Extract the (x, y) coordinate from the center of the cell holding the provided text.  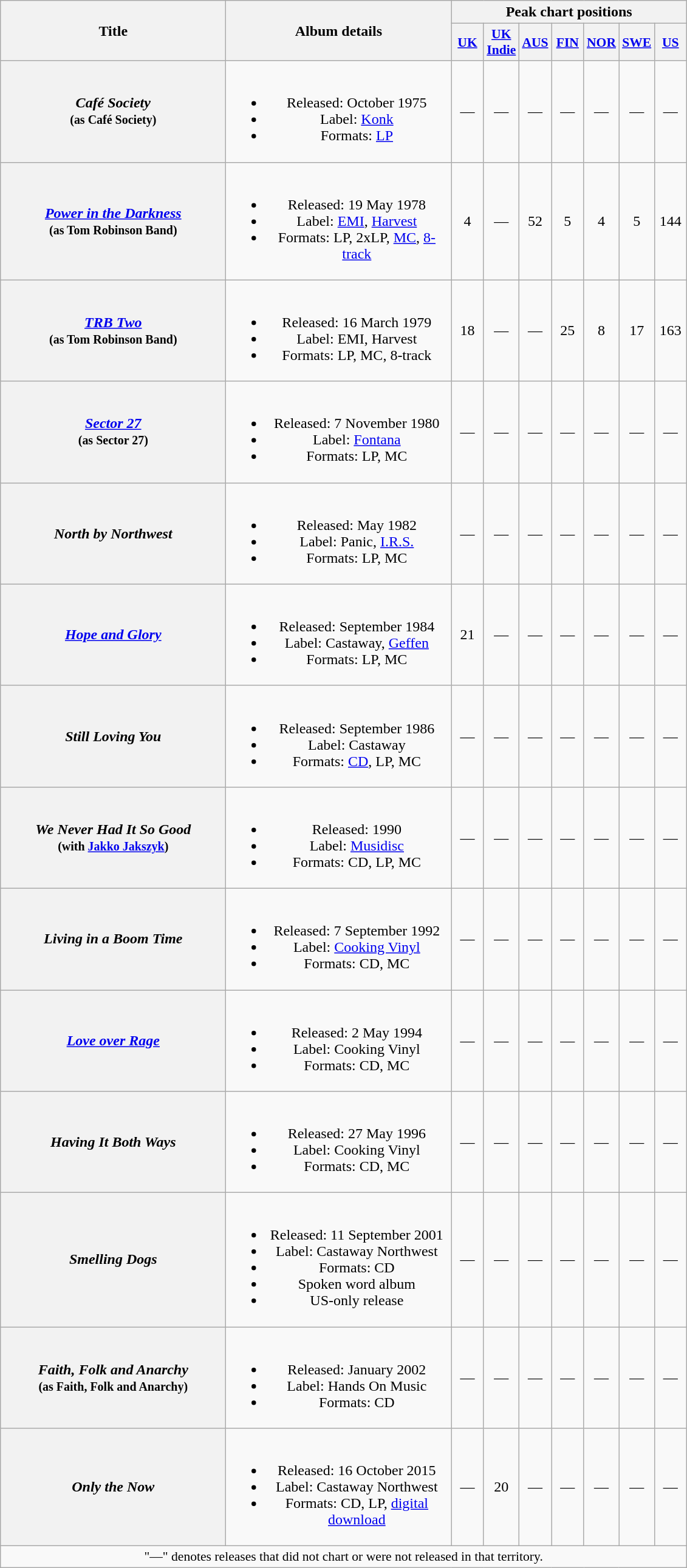
Released: 2 May 1994Label: Cooking VinylFormats: CD, MC (339, 1040)
8 (601, 330)
FIN (567, 42)
144 (671, 221)
Released: 27 May 1996Label: Cooking VinylFormats: CD, MC (339, 1142)
Released: 1990Label: MusidiscFormats: CD, LP, MC (339, 838)
UK Indie (501, 42)
Album details (339, 30)
Only the Now (113, 1487)
Released: 16 October 2015Label: Castaway NorthwestFormats: CD, LP, digital download (339, 1487)
Released: September 1984Label: Castaway, GeffenFormats: LP, MC (339, 635)
AUS (535, 42)
Love over Rage (113, 1040)
NOR (601, 42)
SWE (637, 42)
Smelling Dogs (113, 1260)
Released: 7 November 1980Label: FontanaFormats: LP, MC (339, 432)
Living in a Boom Time (113, 938)
Released: October 1975Label: KonkFormats: LP (339, 112)
TRB Two(as Tom Robinson Band) (113, 330)
Still Loving You (113, 736)
Faith, Folk and Anarchy(as Faith, Folk and Anarchy) (113, 1378)
Hope and Glory (113, 635)
UK (468, 42)
Released: 16 March 1979Label: EMI, HarvestFormats: LP, MC, 8-track (339, 330)
"—" denotes releases that did not chart or were not released in that territory. (344, 1557)
Café Society(as Café Society) (113, 112)
Sector 27(as Sector 27) (113, 432)
17 (637, 330)
North by Northwest (113, 533)
Released: September 1986Label: CastawayFormats: CD, LP, MC (339, 736)
Released: January 2002Label: Hands On MusicFormats: CD (339, 1378)
52 (535, 221)
Released: 19 May 1978Label: EMI, HarvestFormats: LP, 2xLP, MC, 8-track (339, 221)
Released: 11 September 2001Label: Castaway NorthwestFormats: CDSpoken word albumUS-only release (339, 1260)
We Never Had It So Good(with Jakko Jakszyk) (113, 838)
21 (468, 635)
25 (567, 330)
Released: May 1982Label: Panic, I.R.S.Formats: LP, MC (339, 533)
163 (671, 330)
Power in the Darkness(as Tom Robinson Band) (113, 221)
20 (501, 1487)
18 (468, 330)
Having It Both Ways (113, 1142)
Released: 7 September 1992Label: Cooking VinylFormats: CD, MC (339, 938)
Title (113, 30)
Peak chart positions (569, 12)
US (671, 42)
